Provide the (x, y) coordinate of the cell's center where the given text is located.  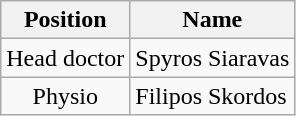
Spyros Siaravas (212, 58)
Name (212, 20)
Head doctor (66, 58)
Position (66, 20)
Physio (66, 96)
Filipos Skordos (212, 96)
